Determine the (X, Y) coordinate at the center of the cell enclosing the given text.  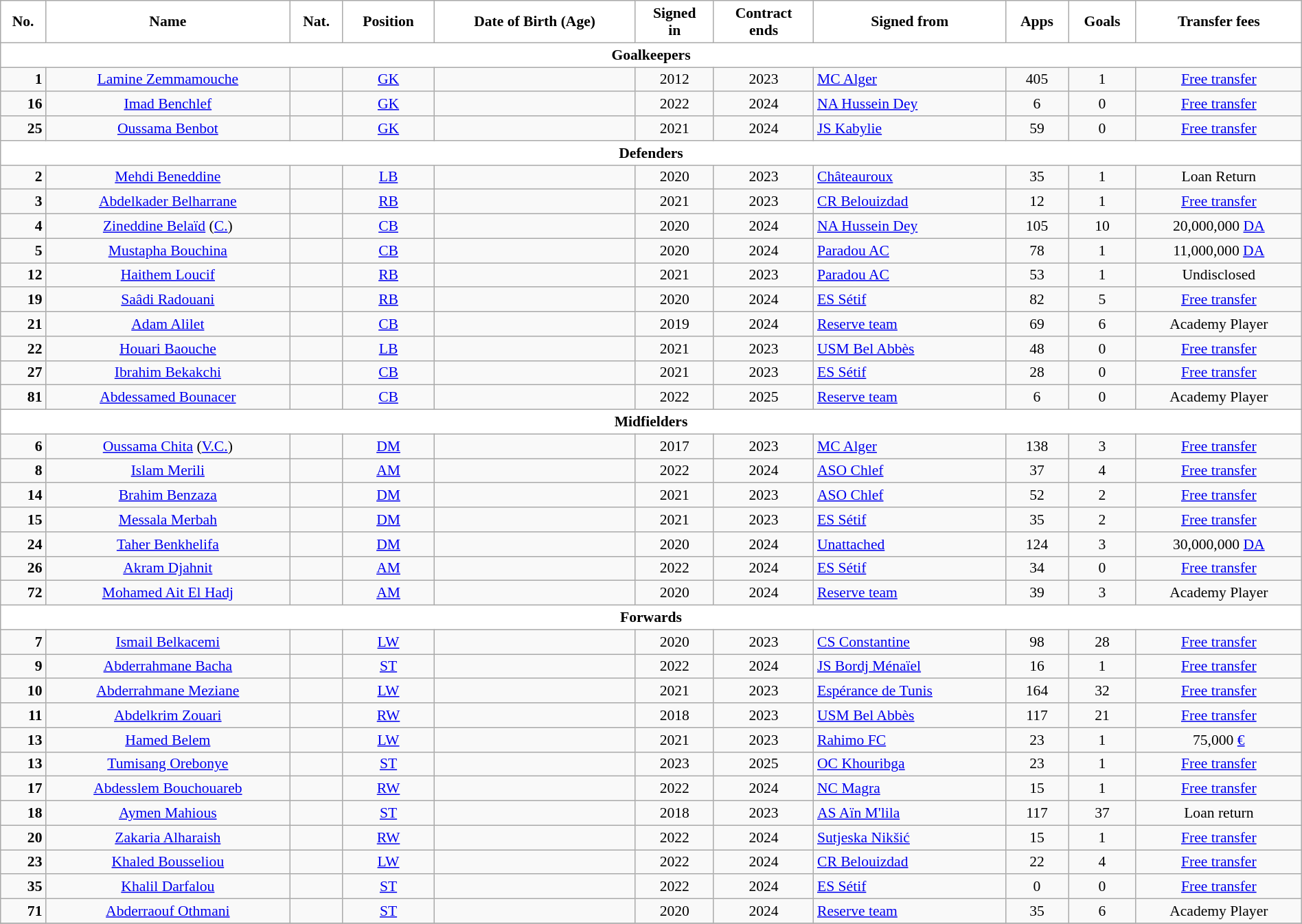
69 (1037, 324)
Espérance de Tunis (909, 691)
14 (23, 496)
No. (23, 22)
Loan Return (1218, 177)
JS Bordj Ménaïel (909, 667)
27 (23, 373)
2012 (674, 80)
48 (1037, 349)
Apps (1037, 22)
Saâdi Radouani (168, 300)
Brahim Benzaza (168, 496)
Zineddine Belaïd (C.) (168, 227)
105 (1037, 227)
Lamine Zemmamouche (168, 80)
Sutjeska Nikšić (909, 838)
52 (1037, 496)
Date of Birth (Age) (534, 22)
Defenders (651, 153)
53 (1037, 275)
59 (1037, 128)
405 (1037, 80)
164 (1037, 691)
26 (23, 568)
Akram Djahnit (168, 568)
Haithem Loucif (168, 275)
Ismail Belkacemi (168, 642)
8 (23, 471)
Messala Merbah (168, 520)
Hamed Belem (168, 740)
9 (23, 667)
98 (1037, 642)
72 (23, 593)
OC Khouribga (909, 764)
Aymen Mahious (168, 813)
34 (1037, 568)
2017 (674, 446)
JS Kabylie (909, 128)
25 (23, 128)
Abdelkader Belharrane (168, 202)
Transfer fees (1218, 22)
Mehdi Beneddine (168, 177)
Oussama Benbot (168, 128)
Abderrahmane Meziane (168, 691)
CS Constantine (909, 642)
Midfielders (651, 422)
Goals (1103, 22)
Abderraouf Othmani (168, 911)
Adam Alilet (168, 324)
Abdessamed Bounacer (168, 397)
Position (389, 22)
Name (168, 22)
75,000 € (1218, 740)
124 (1037, 544)
11 (23, 715)
30,000,000 DA (1218, 544)
20,000,000 DA (1218, 227)
Islam Merili (168, 471)
20 (23, 838)
Nat. (316, 22)
Châteauroux (909, 177)
Houari Baouche (168, 349)
Khalil Darfalou (168, 887)
19 (23, 300)
Mustapha Bouchina (168, 251)
Undisclosed (1218, 275)
2019 (674, 324)
Rahimo FC (909, 740)
Unattached (909, 544)
Forwards (651, 618)
81 (23, 397)
Signedin (674, 22)
17 (23, 789)
Loan return (1218, 813)
Goalkeepers (651, 55)
AS Aïn M'lila (909, 813)
71 (23, 911)
Tumisang Orebonye (168, 764)
138 (1037, 446)
32 (1103, 691)
Taher Benkhelifa (168, 544)
7 (23, 642)
Oussama Chita (V.C.) (168, 446)
Signed from (909, 22)
78 (1037, 251)
82 (1037, 300)
Contractends (764, 22)
Mohamed Ait El Hadj (168, 593)
Zakaria Alharaish (168, 838)
Abdelkrim Zouari (168, 715)
Khaled Bousseliou (168, 862)
11,000,000 DA (1218, 251)
39 (1037, 593)
18 (23, 813)
NC Magra (909, 789)
24 (23, 544)
Abdesslem Bouchouareb (168, 789)
Ibrahim Bekakchi (168, 373)
Imad Benchlef (168, 104)
Abderrahmane Bacha (168, 667)
